Scan for the cell matching the given text and deliver its (X, Y) coordinate at center. 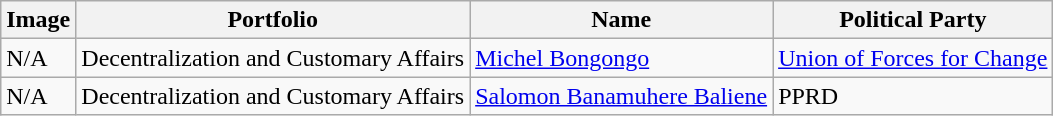
Image (38, 20)
Political Party (913, 20)
Michel Bongongo (622, 58)
Union of Forces for Change (913, 58)
Name (622, 20)
Salomon Banamuhere Baliene (622, 96)
PPRD (913, 96)
Portfolio (273, 20)
